Search for the cell housing the specified text and yield its (x, y) center coordinate. 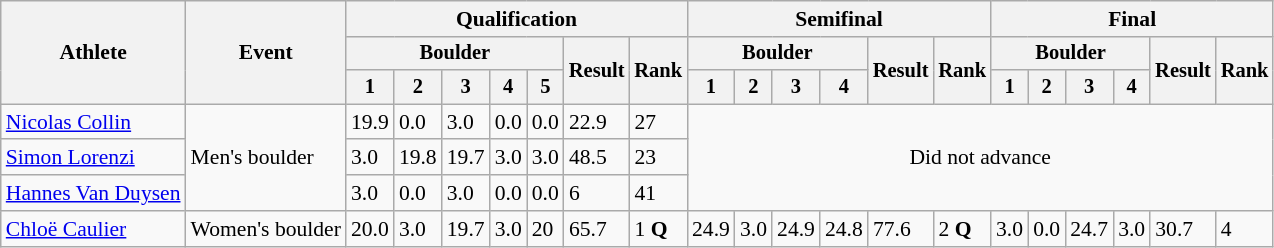
27 (658, 122)
41 (658, 193)
Simon Lorenzi (94, 158)
24.7 (1089, 229)
19.9 (370, 122)
Semifinal (839, 19)
Nicolas Collin (94, 122)
24.8 (844, 229)
19.8 (418, 158)
20 (546, 229)
77.6 (901, 229)
Did not advance (980, 158)
5 (546, 87)
20.0 (370, 229)
65.7 (597, 229)
1 Q (658, 229)
22.9 (597, 122)
48.5 (597, 158)
Final (1132, 19)
Qualification (516, 19)
Hannes Van Duysen (94, 193)
Women's boulder (266, 229)
Athlete (94, 52)
Men's boulder (266, 158)
2 Q (962, 229)
Event (266, 52)
23 (658, 158)
Chloë Caulier (94, 229)
6 (597, 193)
30.7 (1183, 229)
